Identify which cell holds the provided text, then report its (x, y) central coordinate. 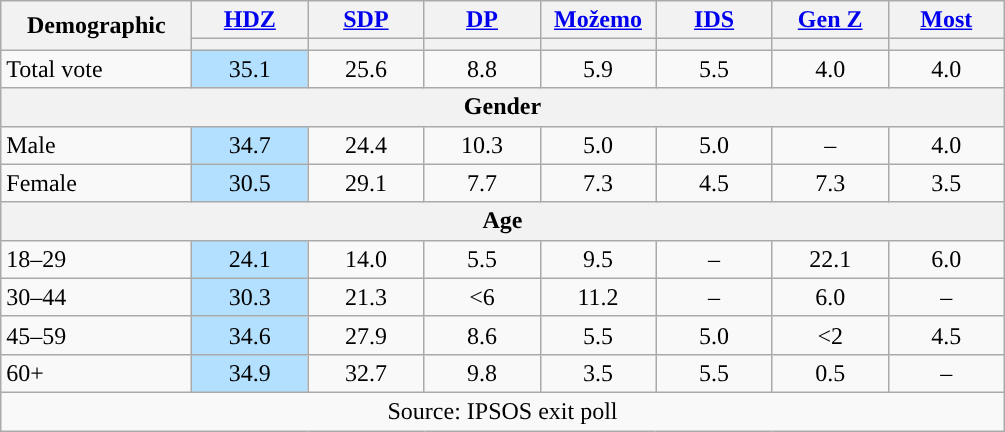
9.5 (598, 259)
5.9 (598, 69)
22.1 (830, 259)
<2 (830, 335)
34.9 (250, 373)
30.3 (250, 297)
Možemo (598, 20)
Male (96, 145)
24.4 (366, 145)
10.3 (482, 145)
29.1 (366, 183)
34.6 (250, 335)
8.6 (482, 335)
IDS (714, 20)
24.1 (250, 259)
45–59 (96, 335)
34.7 (250, 145)
32.7 (366, 373)
30–44 (96, 297)
Demographic (96, 26)
SDP (366, 20)
Female (96, 183)
30.5 (250, 183)
Age (503, 221)
DP (482, 20)
Most (946, 20)
8.8 (482, 69)
60+ (96, 373)
Gen Z (830, 20)
Total vote (96, 69)
21.3 (366, 297)
35.1 (250, 69)
Gender (503, 107)
7.7 (482, 183)
0.5 (830, 373)
HDZ (250, 20)
Source: IPSOS exit poll (503, 411)
27.9 (366, 335)
9.8 (482, 373)
<6 (482, 297)
18–29 (96, 259)
14.0 (366, 259)
11.2 (598, 297)
25.6 (366, 69)
